Output the [x, y] coordinate of the center of the cell containing the given text.  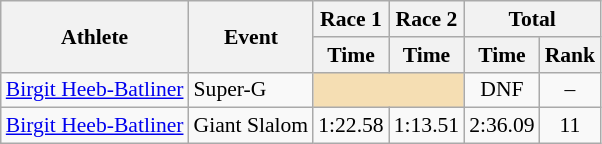
Athlete [95, 36]
Super-G [252, 90]
Event [252, 36]
Race 2 [426, 19]
Race 1 [350, 19]
– [570, 90]
2:36.09 [502, 126]
Total [532, 19]
Rank [570, 55]
1:22.58 [350, 126]
1:13.51 [426, 126]
Giant Slalom [252, 126]
11 [570, 126]
DNF [502, 90]
